Identify which cell holds the provided text, then report its [X, Y] central coordinate. 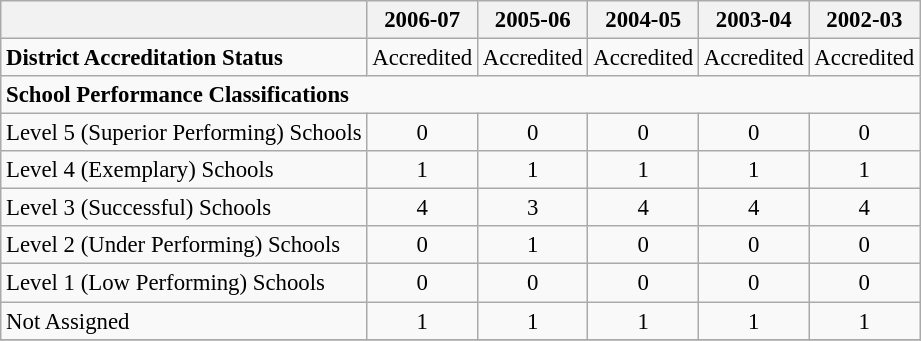
2002-03 [864, 20]
School Performance Classifications [460, 95]
2004-05 [644, 20]
Level 1 (Low Performing) Schools [184, 283]
Level 4 (Exemplary) Schools [184, 170]
District Accreditation Status [184, 58]
Level 2 (Under Performing) Schools [184, 245]
Not Assigned [184, 321]
3 [532, 208]
2005-06 [532, 20]
2006-07 [422, 20]
Level 3 (Successful) Schools [184, 208]
2003-04 [754, 20]
Level 5 (Superior Performing) Schools [184, 133]
